Find where the given text appears and provide that cell's center as (x, y) coordinate. 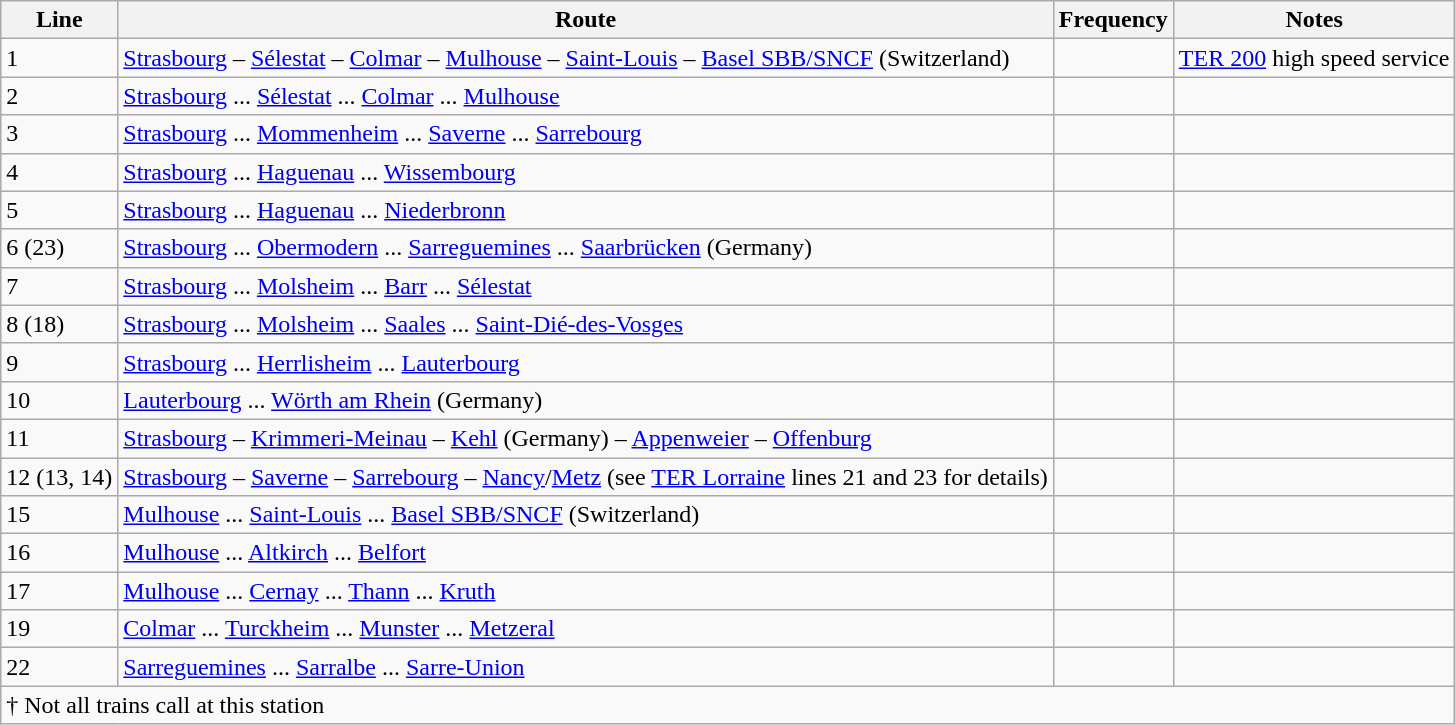
Colmar ... Turckheim ... Munster ... Metzeral (586, 629)
Strasbourg ... Sélestat ... Colmar ... Mulhouse (586, 96)
Frequency (1113, 20)
22 (60, 667)
Line (60, 20)
10 (60, 400)
TER 200 high speed service (1314, 58)
Mulhouse ... Cernay ... Thann ... Kruth (586, 591)
5 (60, 210)
Strasbourg ... Haguenau ... Niederbronn (586, 210)
8 (18) (60, 324)
9 (60, 362)
Lauterbourg ... Wörth am Rhein (Germany) (586, 400)
6 (23) (60, 248)
4 (60, 172)
2 (60, 96)
Route (586, 20)
7 (60, 286)
16 (60, 553)
19 (60, 629)
Strasbourg ... Obermodern ... Sarreguemines ... Saarbrücken (Germany) (586, 248)
Sarreguemines ... Sarralbe ... Sarre-Union (586, 667)
Mulhouse ... Altkirch ... Belfort (586, 553)
Strasbourg ... Herrlisheim ... Lauterbourg (586, 362)
Strasbourg – Krimmeri-Meinau – Kehl (Germany) – Appenweier – Offenburg (586, 438)
12 (13, 14) (60, 477)
Notes (1314, 20)
Strasbourg ... Molsheim ... Barr ... Sélestat (586, 286)
1 (60, 58)
Strasbourg ... Mommenheim ... Saverne ... Sarrebourg (586, 134)
Strasbourg – Saverne – Sarrebourg – Nancy/Metz (see TER Lorraine lines 21 and 23 for details) (586, 477)
Strasbourg ... Haguenau ... Wissembourg (586, 172)
17 (60, 591)
Strasbourg – Sélestat – Colmar – Mulhouse – Saint-Louis – Basel SBB/SNCF (Switzerland) (586, 58)
Strasbourg ... Molsheim ... Saales ... Saint-Dié-des-Vosges (586, 324)
3 (60, 134)
11 (60, 438)
† Not all trains call at this station (728, 705)
Mulhouse ... Saint-Louis ... Basel SBB/SNCF (Switzerland) (586, 515)
15 (60, 515)
